Detect which cell encompasses the target text, then output its [x, y] center coordinate. 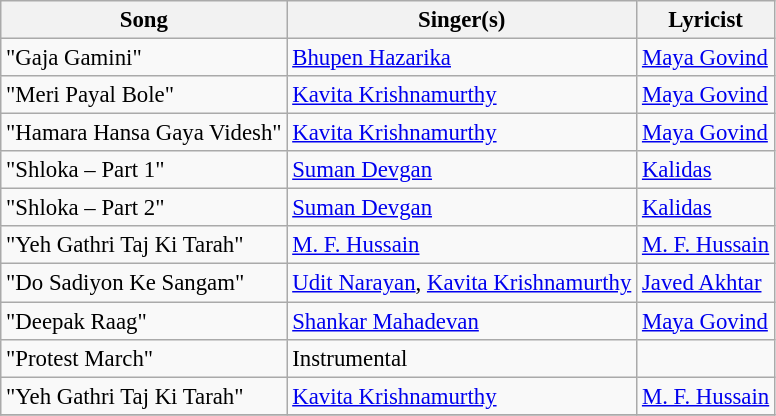
Javed Akhtar [706, 283]
Shankar Mahadevan [462, 321]
"Meri Payal Bole" [144, 95]
Instrumental [462, 358]
"Shloka – Part 2" [144, 208]
"Deepak Raag" [144, 321]
"Gaja Gamini" [144, 58]
Udit Narayan, Kavita Krishnamurthy [462, 283]
"Protest March" [144, 358]
"Do Sadiyon Ke Sangam" [144, 283]
Lyricist [706, 20]
"Hamara Hansa Gaya Videsh" [144, 133]
Bhupen Hazarika [462, 58]
Song [144, 20]
Singer(s) [462, 20]
"Shloka – Part 1" [144, 170]
